Return (X, Y) of the center of cell containing provided text 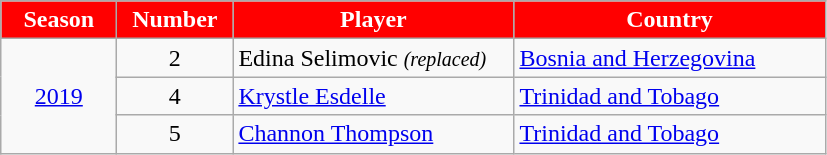
5 (175, 134)
Krystle Esdelle (374, 96)
Season (59, 20)
Country (670, 20)
Edina Selimovic (replaced) (374, 58)
Channon Thompson (374, 134)
4 (175, 96)
Number (175, 20)
2019 (59, 96)
Bosnia and Herzegovina (670, 58)
Player (374, 20)
2 (175, 58)
